Search for the cell housing the specified text and yield its [X, Y] center coordinate. 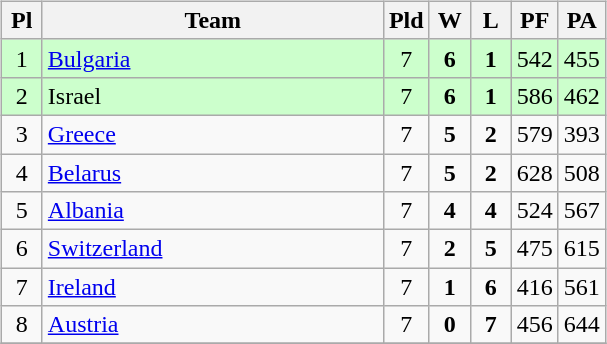
508 [582, 173]
462 [582, 96]
PF [534, 20]
416 [534, 287]
542 [534, 58]
8 [22, 325]
615 [582, 249]
Israel [212, 96]
628 [534, 173]
567 [582, 211]
Austria [212, 325]
3 [22, 134]
Greece [212, 134]
455 [582, 58]
644 [582, 325]
Team [212, 20]
524 [534, 211]
Belarus [212, 173]
Bulgaria [212, 58]
0 [450, 325]
475 [534, 249]
PA [582, 20]
456 [534, 325]
393 [582, 134]
579 [534, 134]
W [450, 20]
Pld [406, 20]
561 [582, 287]
Ireland [212, 287]
Switzerland [212, 249]
Albania [212, 211]
586 [534, 96]
L [490, 20]
Pl [22, 20]
